Search for the cell housing the specified text and yield its [X, Y] center coordinate. 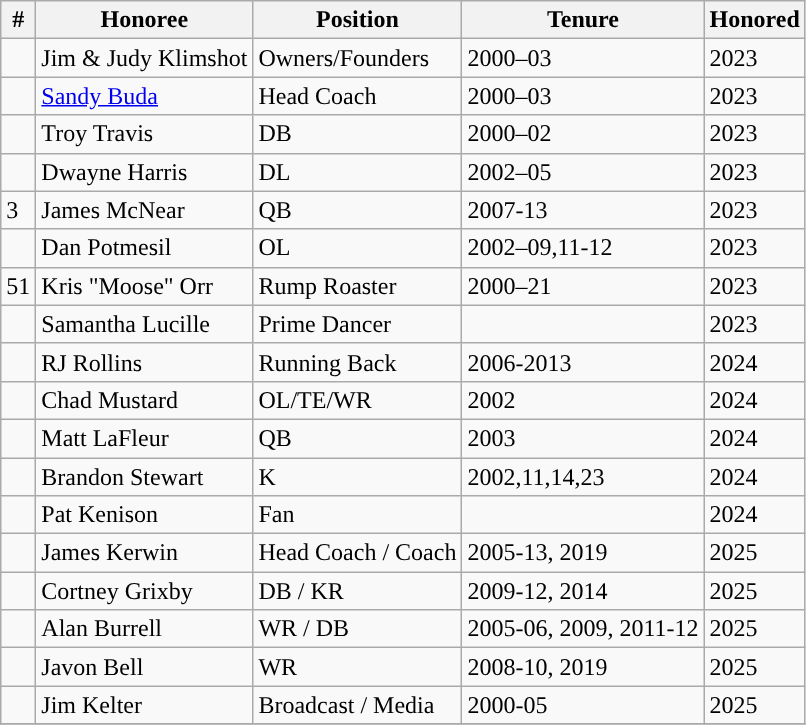
2002–05 [583, 172]
2005-13, 2019 [583, 553]
OL/TE/WR [358, 400]
2002–09,11-12 [583, 248]
Honoree [144, 20]
Chad Mustard [144, 400]
2002 [583, 400]
Owners/Founders [358, 58]
Alan Burrell [144, 629]
Position [358, 20]
Prime Dancer [358, 324]
2000–02 [583, 134]
Fan [358, 515]
James Kerwin [144, 553]
Dan Potmesil [144, 248]
WR / DB [358, 629]
2008-10, 2019 [583, 667]
Dwayne Harris [144, 172]
DB [358, 134]
2006-2013 [583, 362]
Jim Kelter [144, 705]
Tenure [583, 20]
2005-06, 2009, 2011-12 [583, 629]
Matt LaFleur [144, 438]
3 [18, 210]
DL [358, 172]
2003 [583, 438]
K [358, 477]
Troy Travis [144, 134]
2000-05 [583, 705]
2009-12, 2014 [583, 591]
WR [358, 667]
Cortney Grixby [144, 591]
Kris "Moose" Orr [144, 286]
Head Coach [358, 96]
OL [358, 248]
Rump Roaster [358, 286]
2002,11,14,23 [583, 477]
2007-13 [583, 210]
Running Back [358, 362]
Broadcast / Media [358, 705]
DB / KR [358, 591]
RJ Rollins [144, 362]
Samantha Lucille [144, 324]
Honored [754, 20]
51 [18, 286]
Pat Kenison [144, 515]
Head Coach / Coach [358, 553]
Brandon Stewart [144, 477]
# [18, 20]
2000–21 [583, 286]
James McNear [144, 210]
Jim & Judy Klimshot [144, 58]
Javon Bell [144, 667]
Sandy Buda [144, 96]
